Find where the given text appears and provide that cell's center as (x, y) coordinate. 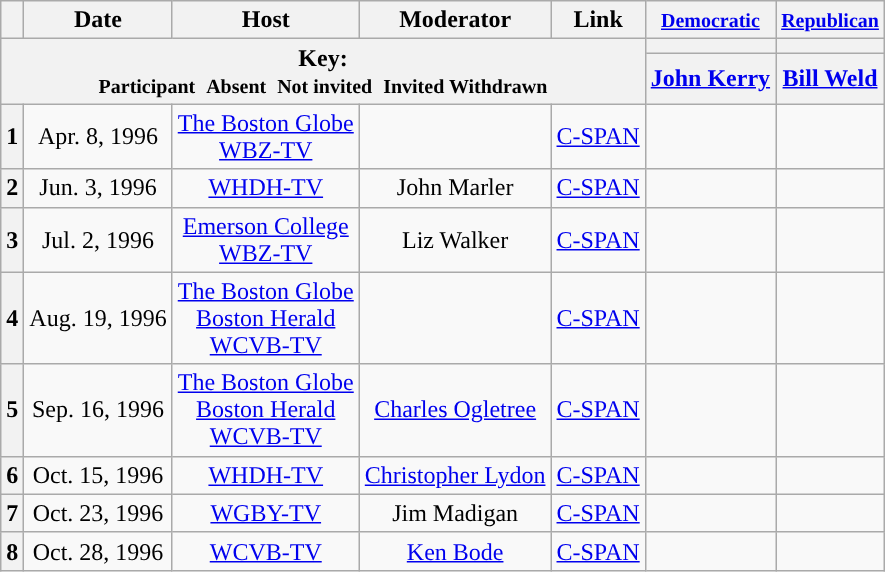
4 (12, 318)
Oct. 23, 1996 (98, 513)
Republican (830, 20)
1 (12, 136)
Jim Madigan (455, 513)
Christopher Lydon (455, 475)
Key: Participant Absent Not invited Invited Withdrawn (323, 72)
Moderator (455, 20)
Aug. 19, 1996 (98, 318)
7 (12, 513)
5 (12, 410)
Oct. 28, 1996 (98, 551)
Democratic (710, 20)
John Marler (455, 188)
John Kerry (710, 78)
3 (12, 240)
WGBY-TV (266, 513)
Apr. 8, 1996 (98, 136)
Date (98, 20)
2 (12, 188)
Host (266, 20)
Oct. 15, 1996 (98, 475)
Ken Bode (455, 551)
The Boston GlobeWBZ-TV (266, 136)
Emerson CollegeWBZ-TV (266, 240)
Link (598, 20)
8 (12, 551)
Charles Ogletree (455, 410)
Sep. 16, 1996 (98, 410)
Liz Walker (455, 240)
Jul. 2, 1996 (98, 240)
WCVB-TV (266, 551)
Bill Weld (830, 78)
6 (12, 475)
Jun. 3, 1996 (98, 188)
